From the cell containing the given text, extract its center point as [x, y] coordinate. 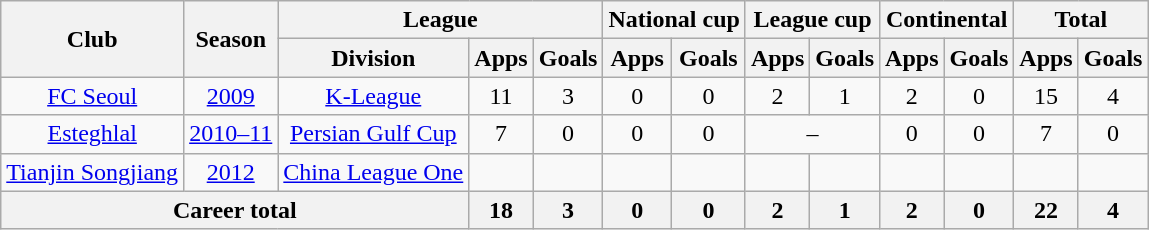
22 [1046, 210]
Career total [235, 210]
18 [501, 210]
2009 [231, 96]
Esteghlal [92, 134]
Continental [947, 20]
FC Seoul [92, 96]
Season [231, 39]
Tianjin Songjiang [92, 172]
Total [1081, 20]
National cup [674, 20]
– [812, 134]
11 [501, 96]
Persian Gulf Cup [374, 134]
15 [1046, 96]
2010–11 [231, 134]
League [440, 20]
2012 [231, 172]
League cup [812, 20]
Division [374, 58]
China League One [374, 172]
Club [92, 39]
K-League [374, 96]
